Capture the cell that displays the provided text and extract its (x, y) central coordinate. 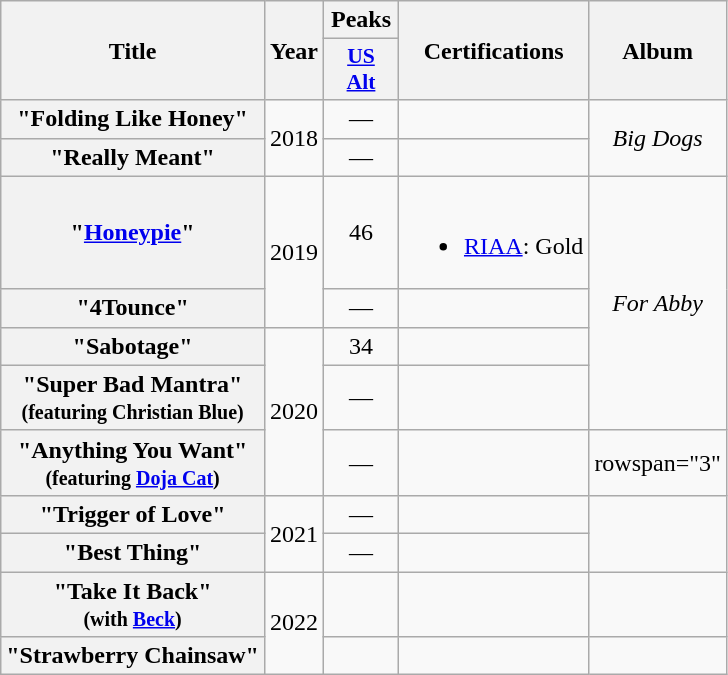
rowspan="3" (658, 462)
For Abby (658, 303)
2020 (294, 411)
"Take It Back"(with Beck) (133, 604)
2019 (294, 252)
"Trigger of Love" (133, 514)
Title (133, 50)
Peaks (362, 20)
RIAA: Gold (493, 232)
"Really Meant" (133, 157)
"Super Bad Mantra"(featuring Christian Blue) (133, 398)
2018 (294, 138)
2021 (294, 533)
USAlt (362, 70)
34 (362, 346)
46 (362, 232)
Big Dogs (658, 138)
"Folding Like Honey" (133, 119)
"Strawberry Chainsaw" (133, 656)
Album (658, 50)
"Anything You Want"(featuring Doja Cat) (133, 462)
Year (294, 50)
Certifications (493, 50)
"Best Thing" (133, 552)
2022 (294, 624)
"Honeypie" (133, 232)
"4Tounce" (133, 308)
"Sabotage" (133, 346)
